For the text-containing cell, return its midpoint in (x, y) coordinate format. 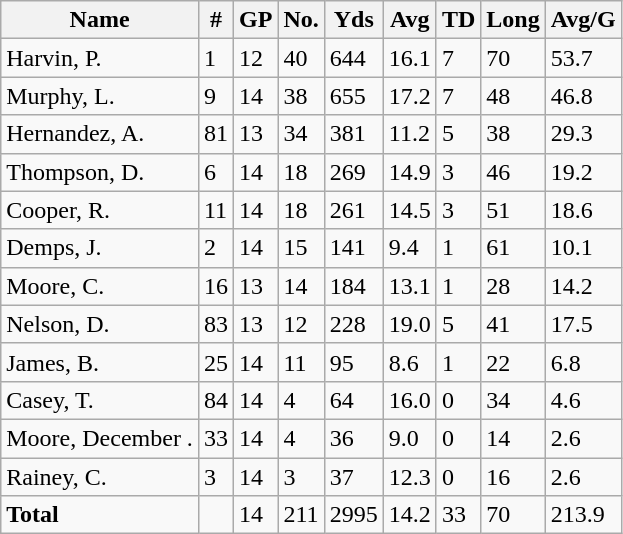
213.9 (583, 515)
10.1 (583, 248)
18.6 (583, 210)
22 (513, 362)
29.3 (583, 134)
64 (354, 400)
James, B. (100, 362)
Demps, J. (100, 248)
41 (513, 324)
48 (513, 96)
228 (354, 324)
14.5 (410, 210)
184 (354, 286)
6.8 (583, 362)
Moore, C. (100, 286)
Avg/G (583, 20)
Nelson, D. (100, 324)
Harvin, P. (100, 58)
16.1 (410, 58)
TD (458, 20)
46.8 (583, 96)
Murphy, L. (100, 96)
Thompson, D. (100, 172)
9 (216, 96)
644 (354, 58)
GP (255, 20)
2 (216, 248)
83 (216, 324)
4.6 (583, 400)
6 (216, 172)
Name (100, 20)
141 (354, 248)
9.4 (410, 248)
269 (354, 172)
37 (354, 477)
No. (301, 20)
11.2 (410, 134)
655 (354, 96)
15 (301, 248)
9.0 (410, 438)
46 (513, 172)
36 (354, 438)
Rainey, C. (100, 477)
Yds (354, 20)
261 (354, 210)
Cooper, R. (100, 210)
61 (513, 248)
8.6 (410, 362)
17.2 (410, 96)
40 (301, 58)
81 (216, 134)
95 (354, 362)
17.5 (583, 324)
Hernandez, A. (100, 134)
12.3 (410, 477)
Casey, T. (100, 400)
Moore, December . (100, 438)
# (216, 20)
53.7 (583, 58)
2995 (354, 515)
25 (216, 362)
16.0 (410, 400)
Long (513, 20)
Avg (410, 20)
19.2 (583, 172)
14.9 (410, 172)
19.0 (410, 324)
Total (100, 515)
381 (354, 134)
13.1 (410, 286)
51 (513, 210)
28 (513, 286)
84 (216, 400)
211 (301, 515)
